Locate the cell with the specified text and output its (x, y) center coordinate. 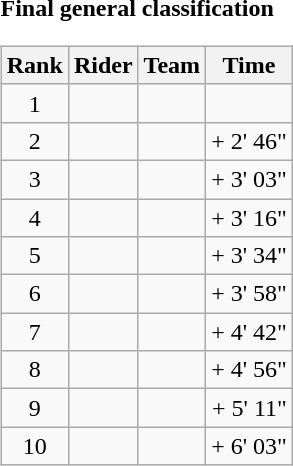
+ 4' 42" (250, 332)
Rank (34, 65)
+ 3' 16" (250, 217)
+ 2' 46" (250, 141)
+ 5' 11" (250, 408)
2 (34, 141)
+ 3' 58" (250, 294)
6 (34, 294)
8 (34, 370)
Time (250, 65)
+ 3' 03" (250, 179)
+ 4' 56" (250, 370)
10 (34, 446)
4 (34, 217)
1 (34, 103)
+ 3' 34" (250, 256)
9 (34, 408)
+ 6' 03" (250, 446)
7 (34, 332)
3 (34, 179)
5 (34, 256)
Team (172, 65)
Rider (103, 65)
